Locate the cell with the specified text and output its (X, Y) center coordinate. 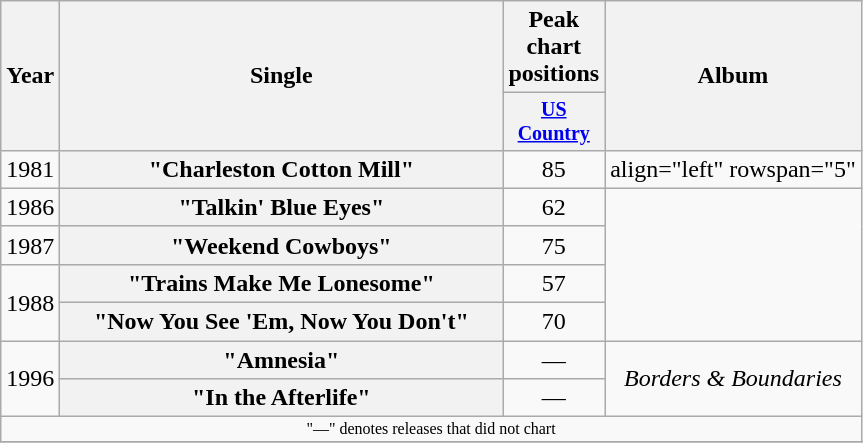
Album (734, 76)
"Amnesia" (282, 360)
62 (554, 207)
70 (554, 322)
"Talkin' Blue Eyes" (282, 207)
"Weekend Cowboys" (282, 245)
"Charleston Cotton Mill" (282, 169)
"—" denotes releases that did not chart (432, 429)
Peak chartpositions (554, 47)
1986 (30, 207)
US Country (554, 122)
1987 (30, 245)
75 (554, 245)
Year (30, 76)
Single (282, 76)
"Now You See 'Em, Now You Don't" (282, 322)
1988 (30, 302)
85 (554, 169)
Borders & Boundaries (734, 379)
"Trains Make Me Lonesome" (282, 283)
57 (554, 283)
align="left" rowspan="5" (734, 169)
1996 (30, 379)
"In the Afterlife" (282, 398)
1981 (30, 169)
